Identify which cell holds the provided text, then report its (x, y) central coordinate. 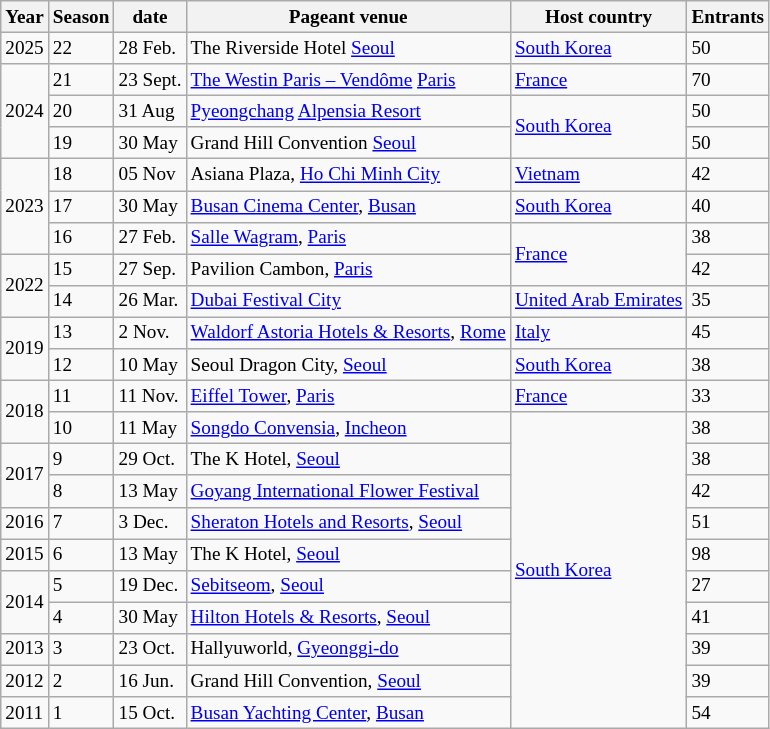
11 Nov. (150, 396)
16 (81, 238)
Pavilion Cambon, Paris (348, 270)
33 (728, 396)
Host country (598, 17)
Hilton Hotels & Resorts, Seoul (348, 618)
12 (81, 365)
40 (728, 206)
31 Aug (150, 111)
29 Oct. (150, 460)
Busan Cinema Center, Busan (348, 206)
2018 (25, 412)
41 (728, 618)
Waldorf Astoria Hotels & Resorts, Rome (348, 333)
Pyeongchang Alpensia Resort (348, 111)
Goyang International Flower Festival (348, 491)
5 (81, 586)
45 (728, 333)
2014 (25, 602)
2024 (25, 112)
Year (25, 17)
Season (81, 17)
Asiana Plaza, Ho Chi Minh City (348, 175)
3 Dec. (150, 523)
54 (728, 713)
Salle Wagram, Paris (348, 238)
13 (81, 333)
6 (81, 554)
2019 (25, 348)
98 (728, 554)
United Arab Emirates (598, 301)
Grand Hill Convention, Seoul (348, 681)
2016 (25, 523)
2015 (25, 554)
35 (728, 301)
The Westin Paris – Vendôme Paris (348, 80)
2022 (25, 286)
18 (81, 175)
Hallyuworld, Gyeonggi-do (348, 649)
2 (81, 681)
26 Mar. (150, 301)
2 Nov. (150, 333)
The Riverside Hotel Seoul (348, 48)
28 Feb. (150, 48)
8 (81, 491)
Sheraton Hotels and Resorts, Seoul (348, 523)
2011 (25, 713)
Entrants (728, 17)
Dubai Festival City (348, 301)
14 (81, 301)
Songdo Convensia, Incheon (348, 428)
21 (81, 80)
2025 (25, 48)
Vietnam (598, 175)
3 (81, 649)
05 Nov (150, 175)
7 (81, 523)
2013 (25, 649)
2017 (25, 476)
10 (81, 428)
15 (81, 270)
20 (81, 111)
27 Feb. (150, 238)
27 Sep. (150, 270)
19 (81, 143)
Sebitseom, Seoul (348, 586)
Pageant venue (348, 17)
70 (728, 80)
11 May (150, 428)
Italy (598, 333)
Eiffel Tower, Paris (348, 396)
23 Oct. (150, 649)
10 May (150, 365)
16 Jun. (150, 681)
2012 (25, 681)
11 (81, 396)
1 (81, 713)
Busan Yachting Center, Busan (348, 713)
9 (81, 460)
19 Dec. (150, 586)
51 (728, 523)
date (150, 17)
2023 (25, 206)
23 Sept. (150, 80)
Grand Hill Convention Seoul (348, 143)
4 (81, 618)
27 (728, 586)
22 (81, 48)
15 Oct. (150, 713)
17 (81, 206)
Seoul Dragon City, Seoul (348, 365)
